Detect which cell encompasses the target text, then output its (x, y) center coordinate. 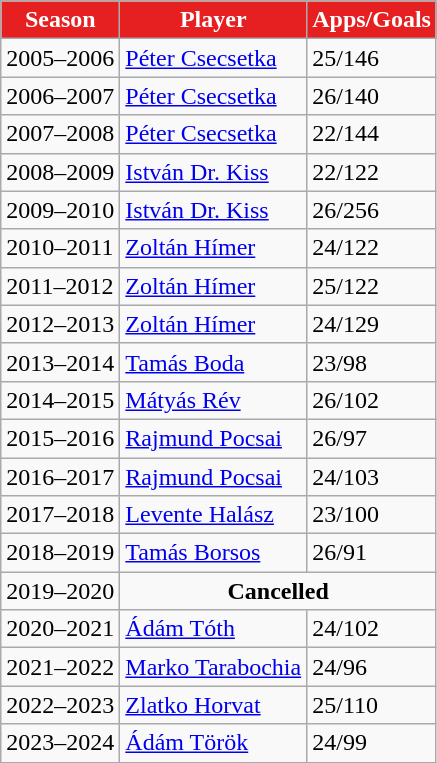
Tamás Boda (214, 362)
25/110 (372, 705)
2008–2009 (60, 172)
Tamás Borsos (214, 553)
Player (214, 20)
2013–2014 (60, 362)
2016–2017 (60, 477)
24/102 (372, 629)
22/122 (372, 172)
2020–2021 (60, 629)
25/146 (372, 58)
24/129 (372, 324)
2005–2006 (60, 58)
Cancelled (278, 591)
23/100 (372, 515)
26/256 (372, 210)
2015–2016 (60, 438)
26/91 (372, 553)
Mátyás Rév (214, 400)
25/122 (372, 286)
22/144 (372, 134)
Marko Tarabochia (214, 667)
2014–2015 (60, 400)
Zlatko Horvat (214, 705)
23/98 (372, 362)
2009–2010 (60, 210)
2019–2020 (60, 591)
Apps/Goals (372, 20)
2018–2019 (60, 553)
24/99 (372, 743)
2006–2007 (60, 96)
24/96 (372, 667)
2010–2011 (60, 248)
2012–2013 (60, 324)
Season (60, 20)
Ádám Tóth (214, 629)
2023–2024 (60, 743)
24/103 (372, 477)
2007–2008 (60, 134)
2011–2012 (60, 286)
26/140 (372, 96)
Levente Halász (214, 515)
26/97 (372, 438)
2017–2018 (60, 515)
24/122 (372, 248)
2022–2023 (60, 705)
2021–2022 (60, 667)
Ádám Török (214, 743)
26/102 (372, 400)
